Pinpoint the cell where the given text exists, returning its [x, y] midpoint coordinate. 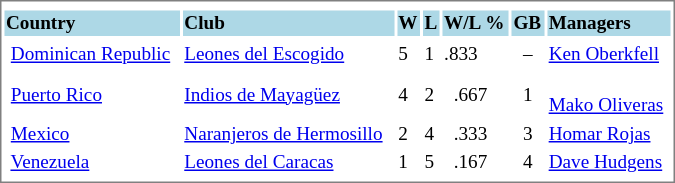
Dominican Republic [92, 55]
Leones del Escogido [288, 55]
L [432, 23]
Club [288, 23]
.667 [476, 94]
Managers [608, 23]
Dave Hudgens [608, 163]
GB [528, 23]
3 [528, 135]
Country [92, 23]
Homar Rojas [608, 135]
– [528, 55]
Mexico [92, 135]
W/L % [476, 23]
.833 [476, 55]
.333 [476, 135]
Puerto Rico [92, 94]
Venezuela [92, 163]
Indios de Mayagüez [288, 94]
Leones del Caracas [288, 163]
.167 [476, 163]
Naranjeros de Hermosillo [288, 135]
Ken Oberkfell [608, 55]
Mako Oliveras [608, 94]
W [408, 23]
